Search for the cell housing the specified text and yield its [x, y] center coordinate. 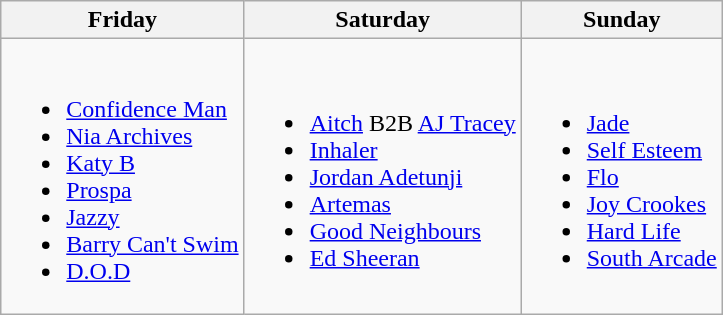
Saturday [382, 20]
Confidence ManNia ArchivesKaty BProspaJazzyBarry Can't SwimD.O.D [122, 176]
JadeSelf EsteemFloJoy CrookesHard LifeSouth Arcade [622, 176]
Friday [122, 20]
Aitch B2B AJ TraceyInhalerJordan AdetunjiArtemasGood NeighboursEd Sheeran [382, 176]
Sunday [622, 20]
